Locate the cell with the specified text and output its (x, y) center coordinate. 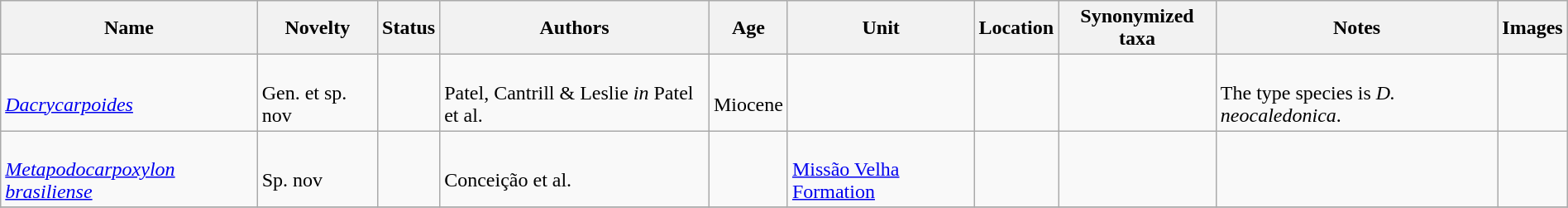
Images (1532, 28)
The type species is D. neocaledonica. (1356, 93)
Gen. et sp. nov (318, 93)
Synonymized taxa (1138, 28)
Status (409, 28)
Novelty (318, 28)
Age (748, 28)
Name (129, 28)
Conceição et al. (575, 169)
Unit (881, 28)
Authors (575, 28)
Miocene (748, 93)
Metapodocarpoxylon brasiliense (129, 169)
Notes (1356, 28)
Dacrycarpoides (129, 93)
Location (1016, 28)
Missão Velha Formation (881, 169)
Sp. nov (318, 169)
Patel, Cantrill & Leslie in Patel et al. (575, 93)
